Extract the [x, y] coordinate from the center of the cell holding the provided text.  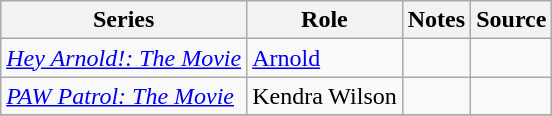
Notes [436, 20]
Series [124, 20]
Source [512, 20]
Kendra Wilson [325, 96]
Role [325, 20]
Hey Arnold!: The Movie [124, 58]
PAW Patrol: The Movie [124, 96]
Arnold [325, 58]
